From the cell containing the given text, extract its center point as (x, y) coordinate. 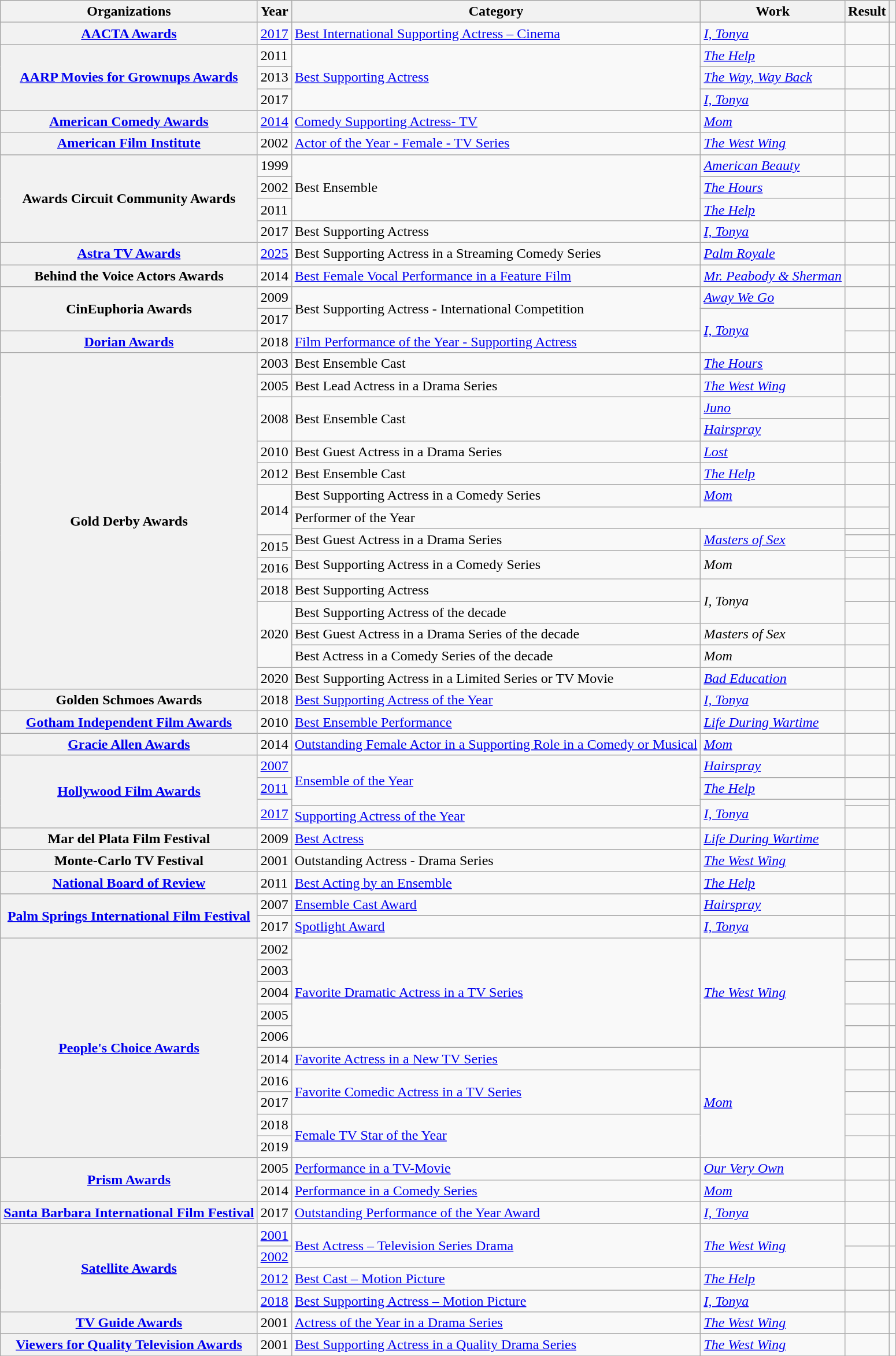
Performance in a TV-Movie (496, 1169)
Best Actress – Television Series Drama (496, 1246)
1999 (274, 165)
Favorite Actress in a New TV Series (496, 1059)
Golden Schmoes Awards (129, 700)
Monte-Carlo TV Festival (129, 860)
TV Guide Awards (129, 1323)
Santa Barbara International Film Festival (129, 1213)
Best Ensemble (496, 187)
Best Supporting Actress in a Quality Drama Series (496, 1345)
Film Performance of the Year - Supporting Actress (496, 342)
Result (867, 12)
Best Ensemble Performance (496, 722)
Actress of the Year in a Drama Series (496, 1323)
American Beauty (773, 165)
2025 (274, 253)
AACTA Awards (129, 34)
Our Very Own (773, 1169)
Viewers for Quality Television Awards (129, 1345)
The Way, Way Back (773, 77)
Best Supporting Actress in a Streaming Comedy Series (496, 253)
Best Supporting Actress - International Competition (496, 309)
AARP Movies for Grownups Awards (129, 77)
American Film Institute (129, 143)
Palm Royale (773, 253)
Organizations (129, 12)
2019 (274, 1147)
American Comedy Awards (129, 121)
Comedy Supporting Actress- TV (496, 121)
Prism Awards (129, 1180)
Outstanding Actress - Drama Series (496, 860)
Outstanding Performance of the Year Award (496, 1213)
Performance in a Comedy Series (496, 1191)
Best Guest Actress in a Drama Series of the decade (496, 634)
2008 (274, 419)
Juno (773, 408)
Palm Springs International Film Festival (129, 915)
Performer of the Year (568, 518)
Best Actress in a Comedy Series of the decade (496, 656)
People's Choice Awards (129, 1048)
Best Female Vocal Performance in a Feature Film (496, 276)
Best Supporting Actress in a Limited Series or TV Movie (496, 678)
Away We Go (773, 298)
Favorite Dramatic Actress in a TV Series (496, 993)
Mar del Plata Film Festival (129, 838)
Gracie Allen Awards (129, 744)
Gold Derby Awards (129, 521)
Work (773, 12)
Hollywood Film Awards (129, 791)
Bad Education (773, 678)
Actor of the Year - Female - TV Series (496, 143)
Favorite Comedic Actress in a TV Series (496, 1092)
Satellite Awards (129, 1268)
Best Supporting Actress of the Year (496, 700)
Dorian Awards (129, 342)
Mr. Peabody & Sherman (773, 276)
Outstanding Female Actor in a Supporting Role in a Comedy or Musical (496, 744)
2004 (274, 993)
Best Acting by an Ensemble (496, 882)
Spotlight Award (496, 926)
Lost (773, 452)
National Board of Review (129, 882)
Year (274, 12)
Best International Supporting Actress – Cinema (496, 34)
Gotham Independent Film Awards (129, 722)
Astra TV Awards (129, 253)
Female TV Star of the Year (496, 1136)
Category (496, 12)
CinEuphoria Awards (129, 309)
Best Lead Actress in a Drama Series (496, 386)
Awards Circuit Community Awards (129, 198)
Ensemble of the Year (496, 781)
2015 (274, 546)
Best Cast – Motion Picture (496, 1279)
Best Supporting Actress of the decade (496, 612)
Behind the Voice Actors Awards (129, 276)
Supporting Actress of the Year (496, 816)
2006 (274, 1037)
Ensemble Cast Award (496, 904)
Best Supporting Actress – Motion Picture (496, 1300)
2013 (274, 77)
Best Actress (496, 838)
